Detect which cell encompasses the target text, then output its (x, y) center coordinate. 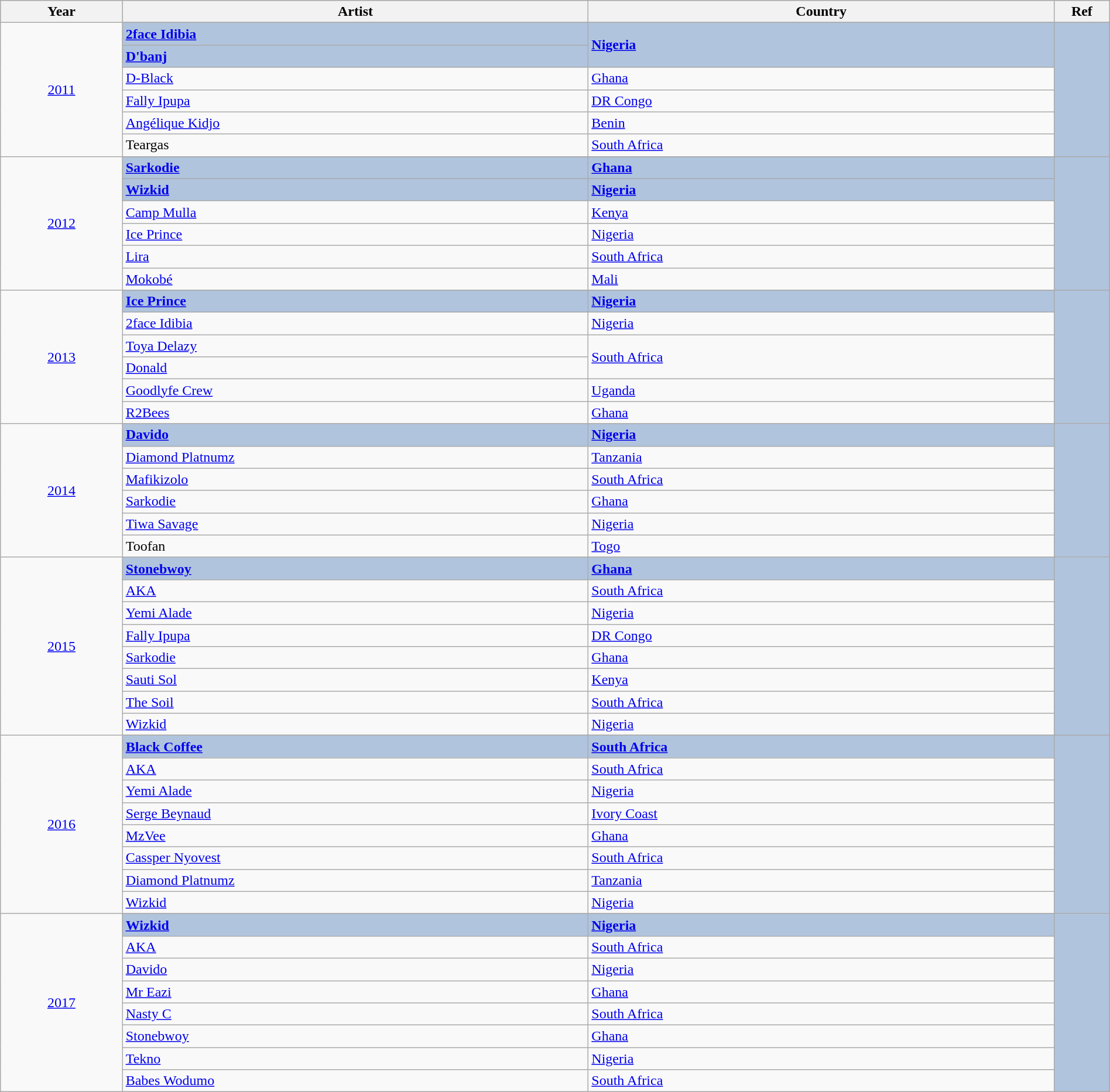
Goodlyfe Crew (355, 390)
Serge Beynaud (355, 813)
Teargas (355, 145)
Nasty C (355, 1014)
Toofan (355, 546)
Cassper Nyovest (355, 858)
Sauti Sol (355, 680)
Babes Wodumo (355, 1081)
Donald (355, 368)
R2Bees (355, 413)
D-Black (355, 78)
Mafikizolo (355, 479)
D'banj (355, 56)
Mokobé (355, 279)
Black Coffee (355, 747)
Artist (355, 12)
2012 (61, 223)
The Soil (355, 702)
Camp Mulla (355, 212)
Ivory Coast (821, 813)
Benin (821, 123)
Uganda (821, 390)
Ref (1082, 12)
Country (821, 12)
2017 (61, 1002)
Tekno (355, 1059)
2015 (61, 646)
Tiwa Savage (355, 524)
Mali (821, 279)
Mr Eazi (355, 992)
Toya Delazy (355, 346)
Angélique Kidjo (355, 123)
2014 (61, 490)
2016 (61, 825)
Year (61, 12)
MzVee (355, 836)
Lira (355, 256)
2011 (61, 90)
Togo (821, 546)
2013 (61, 357)
